For the text-containing cell, return its midpoint in (x, y) coordinate format. 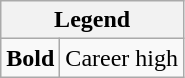
Bold (30, 58)
Legend (92, 20)
Career high (122, 58)
